Output the (x, y) coordinate of the center of the cell containing the given text.  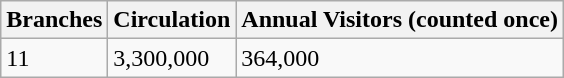
364,000 (400, 58)
Branches (54, 20)
3,300,000 (172, 58)
11 (54, 58)
Annual Visitors (counted once) (400, 20)
Circulation (172, 20)
